Extract the [x, y] coordinate from the center of the cell holding the provided text.  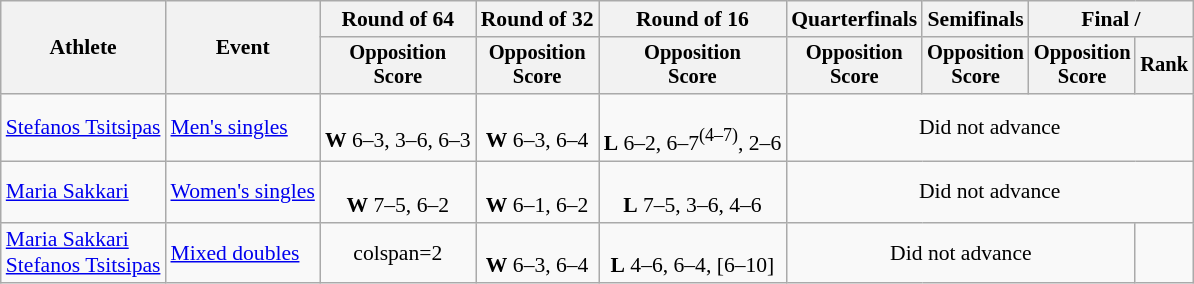
Men's singles [242, 128]
Rank [1164, 66]
Round of 64 [398, 19]
L 6–2, 6–7(4–7), 2–6 [693, 128]
Event [242, 48]
Women's singles [242, 192]
Round of 32 [538, 19]
W 7–5, 6–2 [398, 192]
colspan=2 [398, 252]
W 6–3, 3–6, 6–3 [398, 128]
L 4–6, 6–4, [6–10] [693, 252]
Mixed doubles [242, 252]
Stefanos Tsitsipas [84, 128]
Semifinals [976, 19]
Maria Sakkari [84, 192]
Maria SakkariStefanos Tsitsipas [84, 252]
W 6–1, 6–2 [538, 192]
L 7–5, 3–6, 4–6 [693, 192]
Athlete [84, 48]
Final / [1111, 19]
Round of 16 [693, 19]
Quarterfinals [854, 19]
